Locate the cell with the specified text and output its (x, y) center coordinate. 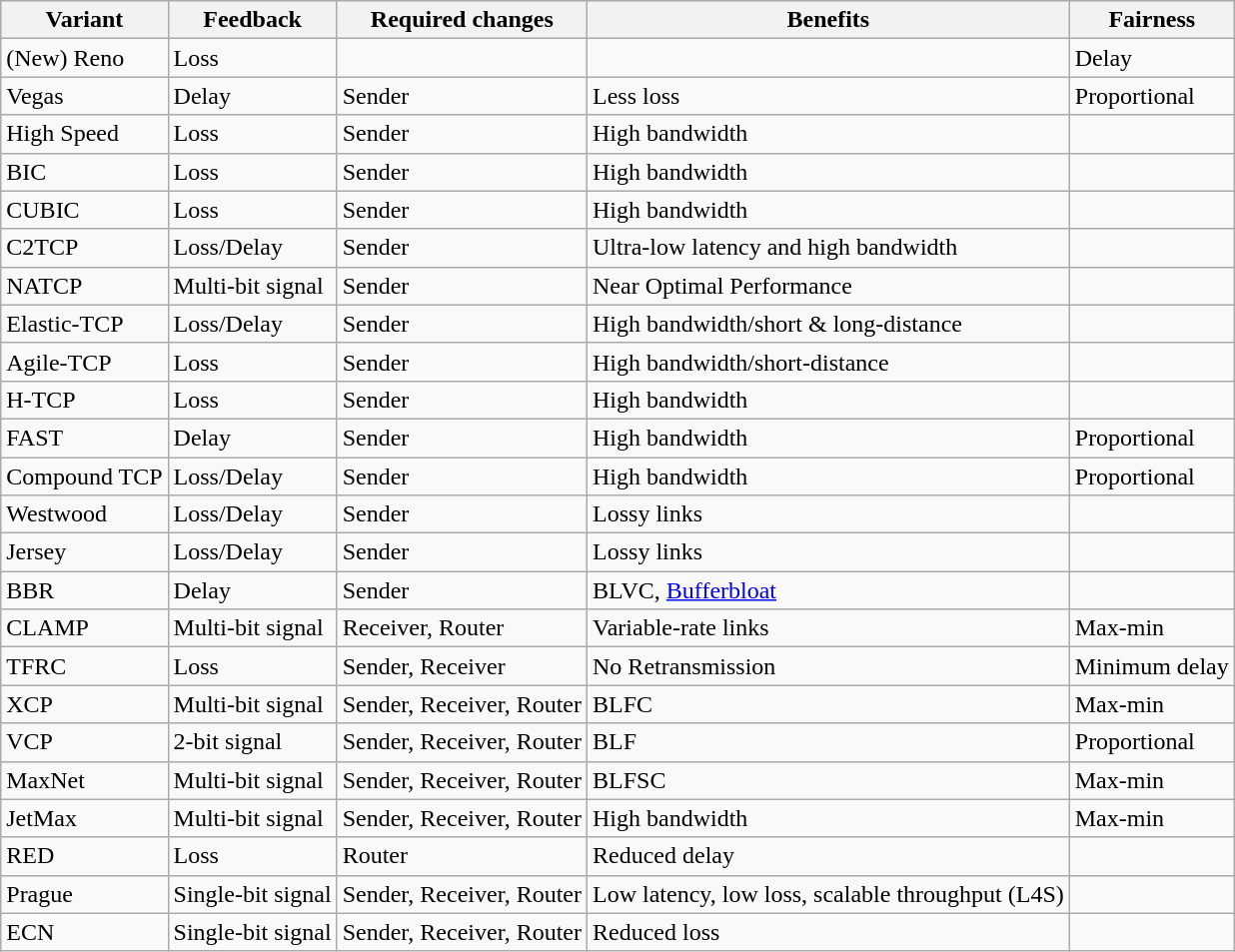
Elastic-TCP (84, 324)
ECN (84, 932)
BLFC (829, 704)
Required changes (462, 20)
Reduced delay (829, 856)
C2TCP (84, 248)
Compound TCP (84, 476)
Benefits (829, 20)
Less loss (829, 96)
CUBIC (84, 210)
Agile-TCP (84, 362)
VCP (84, 742)
Prague (84, 894)
H-TCP (84, 400)
XCP (84, 704)
BLVC, Bufferbloat (829, 590)
Fairness (1151, 20)
No Retransmission (829, 666)
MaxNet (84, 780)
Variable-rate links (829, 628)
BIC (84, 172)
BLF (829, 742)
High bandwidth/short & long-distance (829, 324)
Reduced loss (829, 932)
TFRC (84, 666)
Near Optimal Performance (829, 286)
Jersey (84, 552)
NATCP (84, 286)
BBR (84, 590)
Vegas (84, 96)
FAST (84, 438)
CLAMP (84, 628)
Minimum delay (1151, 666)
Low latency, low loss, scalable throughput (L4S) (829, 894)
Feedback (252, 20)
2-bit signal (252, 742)
High bandwidth/short-distance (829, 362)
Sender, Receiver (462, 666)
High Speed (84, 134)
JetMax (84, 818)
Ultra-low latency and high bandwidth (829, 248)
RED (84, 856)
Westwood (84, 514)
(New) Reno (84, 58)
Receiver, Router (462, 628)
Router (462, 856)
Variant (84, 20)
BLFSC (829, 780)
